Locate the cell with the specified text and output its [x, y] center coordinate. 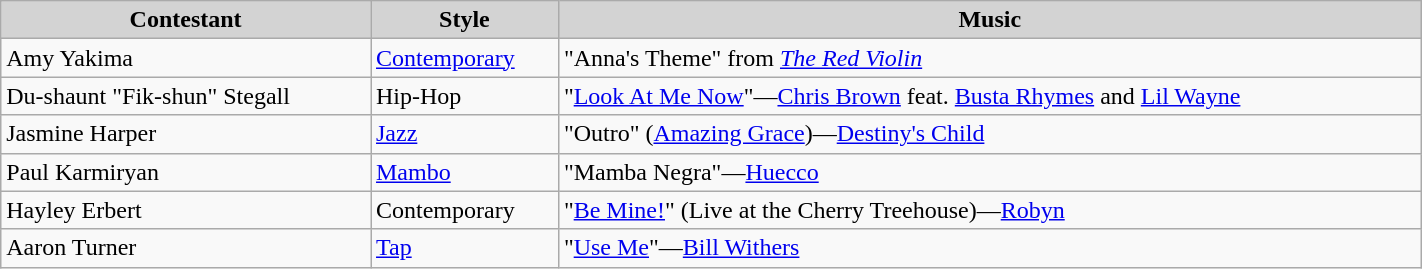
Music [990, 20]
Hayley Erbert [186, 210]
"Use Me"—Bill Withers [990, 248]
Mambo [464, 172]
"Mamba Negra"—Huecco [990, 172]
Hip-Hop [464, 96]
Tap [464, 248]
Aaron Turner [186, 248]
Paul Karmiryan [186, 172]
Jasmine Harper [186, 134]
Contestant [186, 20]
Du-shaunt "Fik-shun" Stegall [186, 96]
"Look At Me Now"—Chris Brown feat. Busta Rhymes and Lil Wayne [990, 96]
Style [464, 20]
Amy Yakima [186, 58]
"Anna's Theme" from The Red Violin [990, 58]
"Be Mine!" (Live at the Cherry Treehouse)—Robyn [990, 210]
Jazz [464, 134]
"Outro" (Amazing Grace)—Destiny's Child [990, 134]
